Detect which cell encompasses the target text, then output its (X, Y) center coordinate. 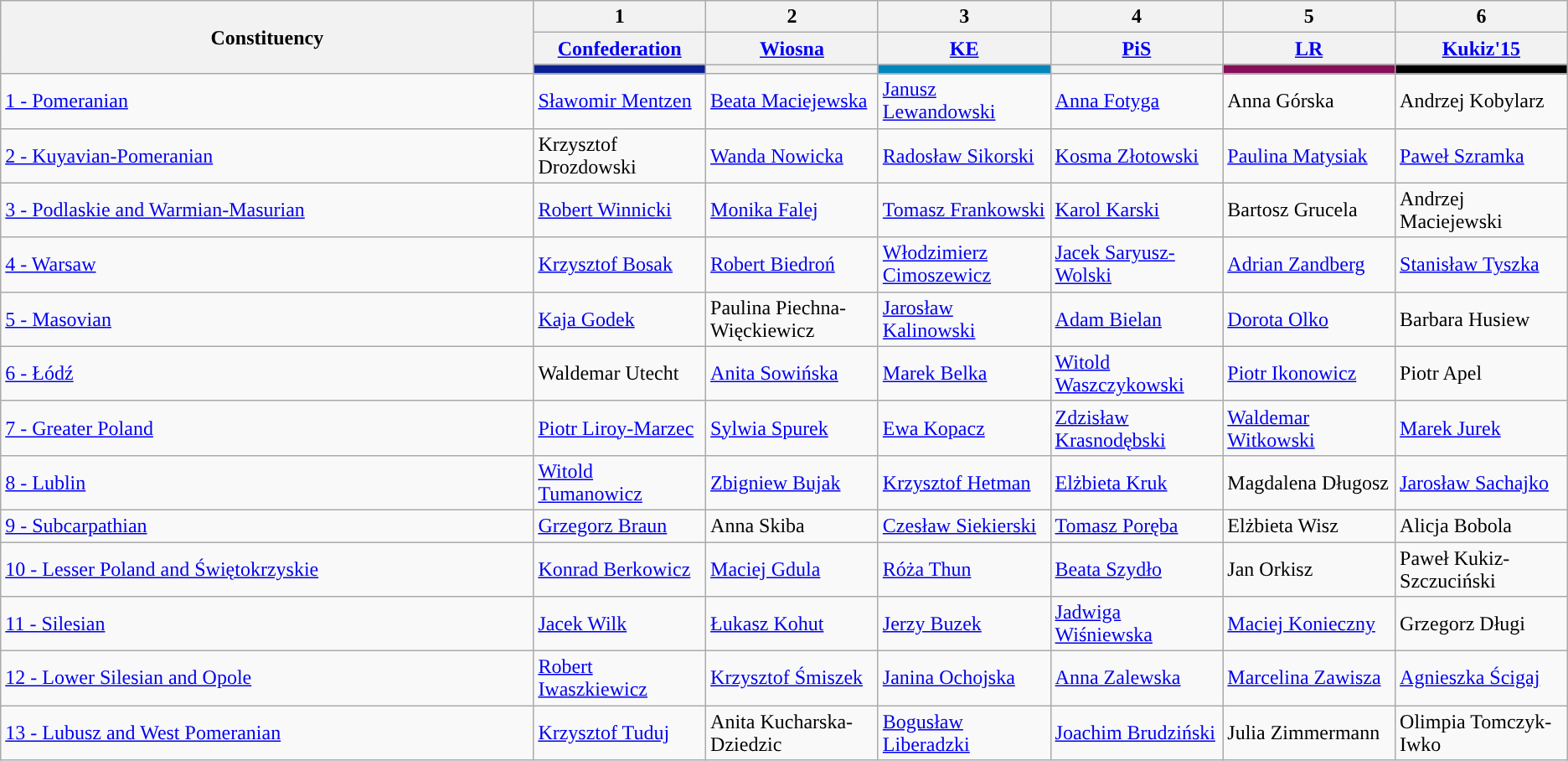
2 (792, 17)
Kosma Złotowski (1137, 156)
Grzegorz Długi (1482, 624)
KE (964, 49)
Grzegorz Braun (620, 525)
PiS (1137, 49)
Piotr Ikonowicz (1309, 374)
Tomasz Frankowski (964, 210)
3 - Podlaskie and Warmian-Masurian (267, 210)
12 - Lower Silesian and Opole (267, 679)
Barbara Husiew (1482, 318)
Paweł Szramka (1482, 156)
LR (1309, 49)
Janusz Lewandowski (964, 101)
Tomasz Poręba (1137, 525)
Jan Orkisz (1309, 568)
Agnieszka Ścigaj (1482, 679)
4 (1137, 17)
Krzysztof Hetman (964, 483)
6 - Łódź (267, 374)
Marek Jurek (1482, 427)
1 (620, 17)
Wiosna (792, 49)
Monika Falej (792, 210)
1 - Pomeranian (267, 101)
6 (1482, 17)
Piotr Apel (1482, 374)
Krzysztof Drozdowski (620, 156)
Włodzimierz Cimoszewicz (964, 265)
Magdalena Długosz (1309, 483)
Anita Sowińska (792, 374)
Karol Karski (1137, 210)
Elżbieta Kruk (1137, 483)
Joachim Brudziński (1137, 733)
Confederation (620, 49)
10 - Lesser Poland and Świętokrzyskie (267, 568)
Adam Bielan (1137, 318)
Waldemar Utecht (620, 374)
Stanisław Tyszka (1482, 265)
13 - Lubusz and West Pomeranian (267, 733)
11 - Silesian (267, 624)
Zbigniew Bujak (792, 483)
Sławomir Mentzen (620, 101)
Jacek Wilk (620, 624)
Bartosz Grucela (1309, 210)
Witold Tumanowicz (620, 483)
Róża Thun (964, 568)
Anita Kucharska-Dziedzic (792, 733)
7 - Greater Poland (267, 427)
Elżbieta Wisz (1309, 525)
Dorota Olko (1309, 318)
Robert Winnicki (620, 210)
8 - Lublin (267, 483)
Czesław Siekierski (964, 525)
Marek Belka (964, 374)
5 (1309, 17)
Andrzej Maciejewski (1482, 210)
Julia Zimmermann (1309, 733)
3 (964, 17)
Jarosław Kalinowski (964, 318)
Krzysztof Bosak (620, 265)
Robert Iwaszkiewicz (620, 679)
Paweł Kukiz-Szczuciński (1482, 568)
Bogusław Liberadzki (964, 733)
Beata Maciejewska (792, 101)
Maciej Gdula (792, 568)
Anna Skiba (792, 525)
Witold Waszczykowski (1137, 374)
Jadwiga Wiśniewska (1137, 624)
Maciej Konieczny (1309, 624)
Kukiz'15 (1482, 49)
Waldemar Witkowski (1309, 427)
Janina Ochojska (964, 679)
Paulina Piechna-Więckiewicz (792, 318)
Jerzy Buzek (964, 624)
Andrzej Kobylarz (1482, 101)
Jacek Saryusz-Wolski (1137, 265)
Zdzisław Krasnodębski (1137, 427)
4 - Warsaw (267, 265)
Jarosław Sachajko (1482, 483)
Adrian Zandberg (1309, 265)
9 - Subcarpathian (267, 525)
Beata Szydło (1137, 568)
Krzysztof Tuduj (620, 733)
Anna Zalewska (1137, 679)
Robert Biedroń (792, 265)
Paulina Matysiak (1309, 156)
2 - Kuyavian-Pomeranian (267, 156)
Kaja Godek (620, 318)
Olimpia Tomczyk-Iwko (1482, 733)
Konrad Berkowicz (620, 568)
Anna Fotyga (1137, 101)
Anna Górska (1309, 101)
Alicja Bobola (1482, 525)
Ewa Kopacz (964, 427)
Łukasz Kohut (792, 624)
Krzysztof Śmiszek (792, 679)
Piotr Liroy-Marzec (620, 427)
Radosław Sikorski (964, 156)
Marcelina Zawisza (1309, 679)
5 - Masovian (267, 318)
Sylwia Spurek (792, 427)
Constituency (267, 37)
Wanda Nowicka (792, 156)
